Provide the [X, Y] coordinate of the cell's center where the given text is located.  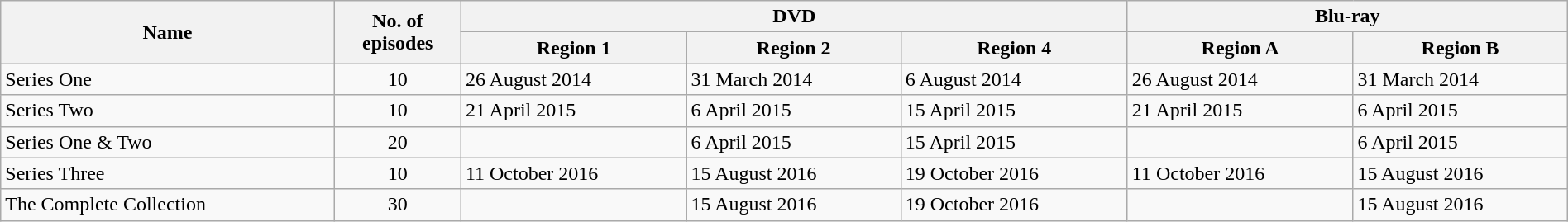
DVD [794, 17]
Region 2 [794, 48]
20 [397, 142]
6 August 2014 [1014, 79]
No. ofepisodes [397, 32]
Blu-ray [1347, 17]
Region 4 [1014, 48]
Name [167, 32]
Region B [1460, 48]
Series One & Two [167, 142]
30 [397, 205]
Series Two [167, 111]
Region 1 [574, 48]
Region A [1241, 48]
Series One [167, 79]
Series Three [167, 173]
The Complete Collection [167, 205]
